Identify which cell holds the provided text, then report its (X, Y) central coordinate. 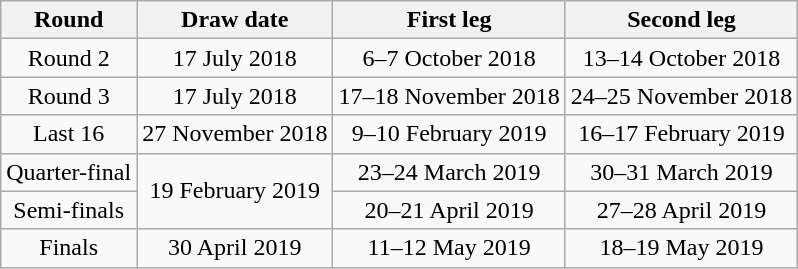
20–21 April 2019 (449, 210)
Quarter-final (69, 172)
11–12 May 2019 (449, 248)
30 April 2019 (235, 248)
Round 3 (69, 96)
30–31 March 2019 (681, 172)
27 November 2018 (235, 134)
Finals (69, 248)
Last 16 (69, 134)
18–19 May 2019 (681, 248)
Second leg (681, 20)
16–17 February 2019 (681, 134)
Semi-finals (69, 210)
First leg (449, 20)
13–14 October 2018 (681, 58)
Round 2 (69, 58)
19 February 2019 (235, 191)
Draw date (235, 20)
9–10 February 2019 (449, 134)
6–7 October 2018 (449, 58)
Round (69, 20)
17–18 November 2018 (449, 96)
27–28 April 2019 (681, 210)
24–25 November 2018 (681, 96)
23–24 March 2019 (449, 172)
